Pinpoint the cell where the given text exists, returning its [X, Y] midpoint coordinate. 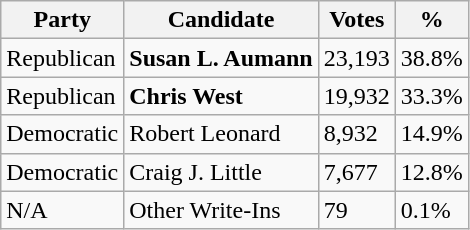
38.8% [432, 58]
0.1% [432, 210]
14.9% [432, 134]
33.3% [432, 96]
% [432, 20]
79 [356, 210]
N/A [62, 210]
Votes [356, 20]
19,932 [356, 96]
8,932 [356, 134]
Susan L. Aumann [222, 58]
Robert Leonard [222, 134]
Chris West [222, 96]
Craig J. Little [222, 172]
Other Write-Ins [222, 210]
12.8% [432, 172]
7,677 [356, 172]
Candidate [222, 20]
Party [62, 20]
23,193 [356, 58]
